From the cell containing the given text, extract its center point as [X, Y] coordinate. 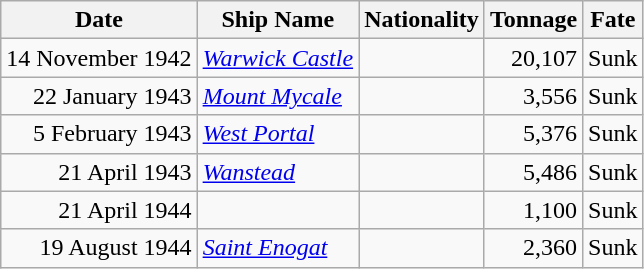
14 November 1942 [99, 58]
Fate [613, 20]
3,556 [533, 96]
5,376 [533, 134]
West Portal [278, 134]
Wanstead [278, 172]
Saint Enogat [278, 248]
21 April 1944 [99, 210]
5,486 [533, 172]
5 February 1943 [99, 134]
20,107 [533, 58]
Warwick Castle [278, 58]
21 April 1943 [99, 172]
Nationality [422, 20]
Tonnage [533, 20]
Ship Name [278, 20]
22 January 1943 [99, 96]
19 August 1944 [99, 248]
Mount Mycale [278, 96]
Date [99, 20]
2,360 [533, 248]
1,100 [533, 210]
